From the cell containing the given text, extract its center point as (x, y) coordinate. 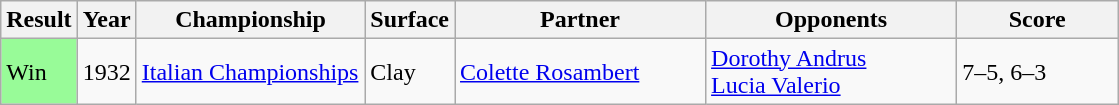
7–5, 6–3 (1038, 72)
Italian Championships (250, 72)
Colette Rosambert (580, 72)
Opponents (832, 20)
Surface (410, 20)
Championship (250, 20)
Result (39, 20)
1932 (106, 72)
Partner (580, 20)
Win (39, 72)
Dorothy Andrus Lucia Valerio (832, 72)
Clay (410, 72)
Year (106, 20)
Score (1038, 20)
